Determine the (x, y) coordinate at the center of the cell enclosing the given text.  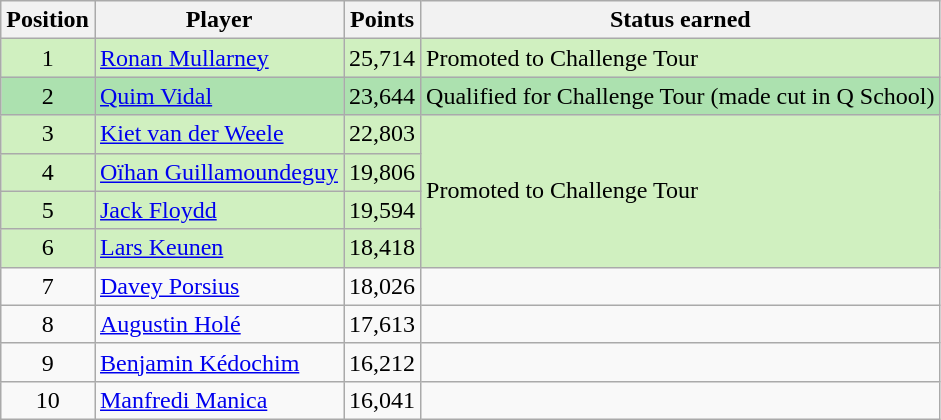
Ronan Mullarney (218, 58)
19,594 (382, 210)
Kiet van der Weele (218, 134)
Lars Keunen (218, 248)
Position (48, 20)
25,714 (382, 58)
16,212 (382, 362)
Jack Floydd (218, 210)
Player (218, 20)
10 (48, 400)
8 (48, 324)
Points (382, 20)
3 (48, 134)
2 (48, 96)
7 (48, 286)
18,418 (382, 248)
17,613 (382, 324)
16,041 (382, 400)
1 (48, 58)
23,644 (382, 96)
Benjamin Kédochim (218, 362)
Status earned (680, 20)
4 (48, 172)
5 (48, 210)
9 (48, 362)
Qualified for Challenge Tour (made cut in Q School) (680, 96)
Davey Porsius (218, 286)
6 (48, 248)
18,026 (382, 286)
Oïhan Guillamoundeguy (218, 172)
22,803 (382, 134)
Augustin Holé (218, 324)
Manfredi Manica (218, 400)
Quim Vidal (218, 96)
19,806 (382, 172)
